Extract the (X, Y) coordinate from the center of the cell holding the provided text.  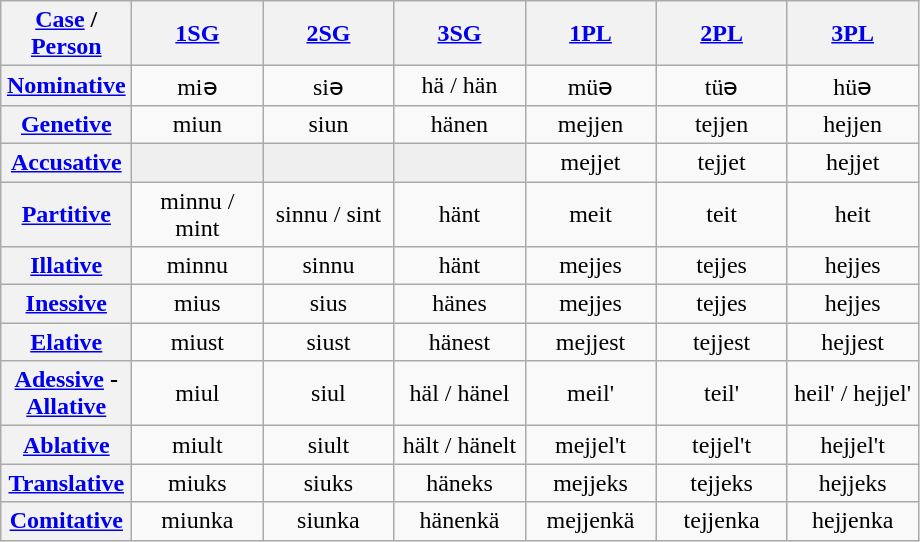
tejjest (722, 342)
siust (328, 342)
häl / hänel (460, 394)
mius (198, 304)
heil' / hejjel' (852, 394)
3SG (460, 34)
miə (198, 86)
tejjen (722, 124)
hält / hänelt (460, 445)
hejjel't (852, 445)
tejjel't (722, 445)
Inessive (66, 304)
hejjen (852, 124)
Illative (66, 266)
meil' (590, 394)
Partitive (66, 214)
sinnu / sint (328, 214)
mejjenkä (590, 521)
hüə (852, 86)
Comitative (66, 521)
hänen (460, 124)
sinnu (328, 266)
miun (198, 124)
hejjeks (852, 483)
Translative (66, 483)
tejjeks (722, 483)
mejjet (590, 162)
Accusative (66, 162)
Case / Person (66, 34)
hänes (460, 304)
2PL (722, 34)
siə (328, 86)
siuks (328, 483)
müə (590, 86)
hejjenka (852, 521)
mejjeks (590, 483)
hejjet (852, 162)
1SG (198, 34)
siult (328, 445)
teit (722, 214)
siul (328, 394)
häneks (460, 483)
miul (198, 394)
hä / hän (460, 86)
Ablative (66, 445)
Nominative (66, 86)
meit (590, 214)
tejjenka (722, 521)
miult (198, 445)
sius (328, 304)
Elative (66, 342)
minnu / mint (198, 214)
tüə (722, 86)
mejjest (590, 342)
2SG (328, 34)
1PL (590, 34)
hejjest (852, 342)
siun (328, 124)
teil' (722, 394)
heit (852, 214)
minnu (198, 266)
hänest (460, 342)
miunka (198, 521)
miust (198, 342)
mejjen (590, 124)
tejjet (722, 162)
3PL (852, 34)
Genetive (66, 124)
miuks (198, 483)
hänenkä (460, 521)
mejjel't (590, 445)
Adessive - Allative (66, 394)
siunka (328, 521)
